Scan for the cell matching the given text and deliver its (X, Y) coordinate at center. 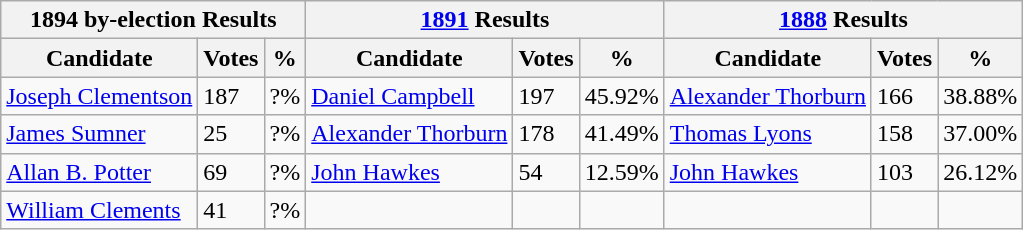
187 (231, 96)
37.00% (980, 134)
41 (231, 210)
178 (546, 134)
38.88% (980, 96)
1888 Results (843, 20)
26.12% (980, 172)
1891 Results (485, 20)
Allan B. Potter (100, 172)
25 (231, 134)
1894 by-election Results (154, 20)
James Sumner (100, 134)
Thomas Lyons (768, 134)
166 (904, 96)
Joseph Clementson (100, 96)
12.59% (622, 172)
William Clements (100, 210)
45.92% (622, 96)
69 (231, 172)
41.49% (622, 134)
158 (904, 134)
197 (546, 96)
54 (546, 172)
Daniel Campbell (410, 96)
103 (904, 172)
